Pinpoint the cell where the given text exists, returning its (X, Y) midpoint coordinate. 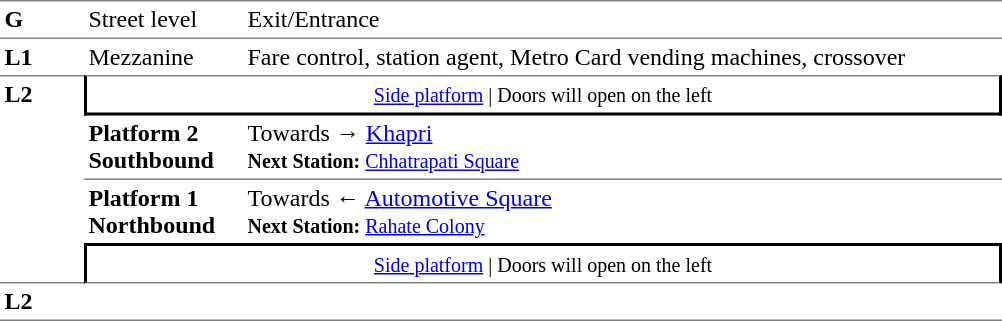
Mezzanine (164, 57)
Platform 1Northbound (164, 212)
Platform 2Southbound (164, 148)
Exit/Entrance (622, 20)
Towards ← Automotive SquareNext Station: Rahate Colony (622, 212)
Fare control, station agent, Metro Card vending machines, crossover (622, 57)
Street level (164, 20)
Towards → KhapriNext Station: Chhatrapati Square (622, 148)
G (42, 20)
L2 (42, 179)
L1 (42, 57)
